Return [X, Y] of the center of cell containing provided text 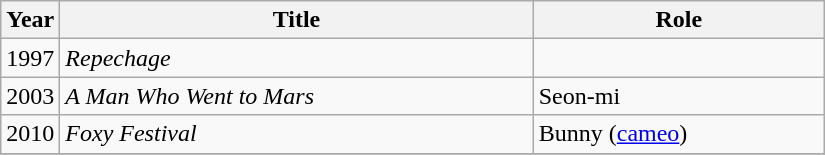
Year [30, 20]
A Man Who Went to Mars [296, 96]
Seon-mi [678, 96]
1997 [30, 58]
Repechage [296, 58]
Bunny (cameo) [678, 134]
Role [678, 20]
2010 [30, 134]
Foxy Festival [296, 134]
Title [296, 20]
2003 [30, 96]
